Search for the cell housing the specified text and yield its (X, Y) center coordinate. 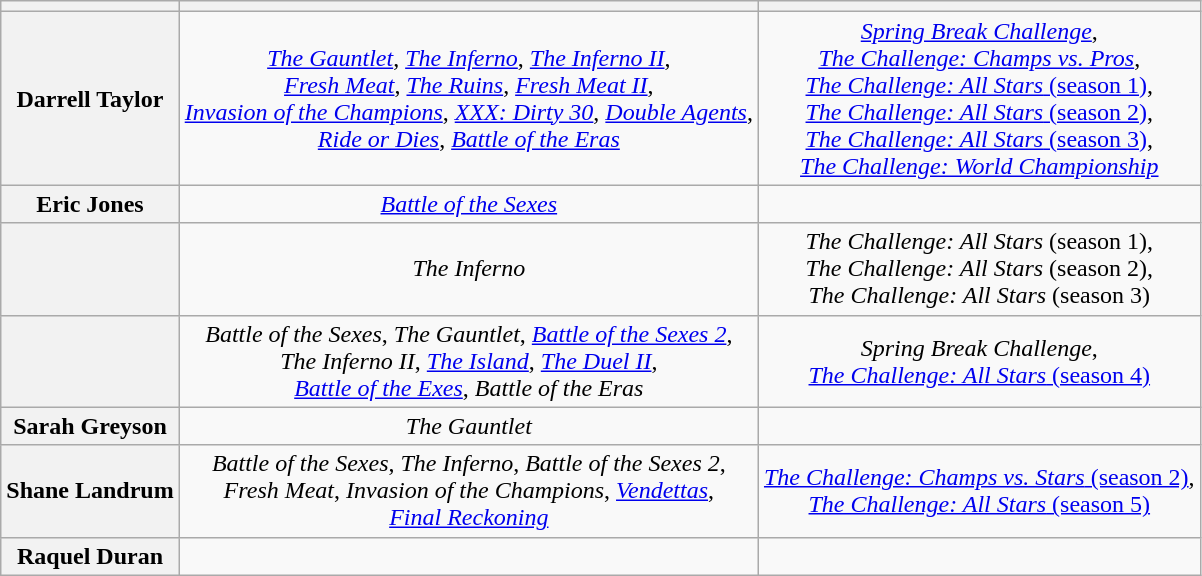
Battle of the Sexes (468, 204)
The Inferno (468, 269)
Raquel Duran (90, 556)
Sarah Greyson (90, 426)
The Gauntlet (468, 426)
Shane Landrum (90, 491)
Battle of the Sexes, The Inferno, Battle of the Sexes 2,Fresh Meat, Invasion of the Champions, Vendettas,Final Reckoning (468, 491)
Spring Break Challenge,The Challenge: All Stars (season 4) (979, 361)
The Challenge: Champs vs. Stars (season 2),The Challenge: All Stars (season 5) (979, 491)
Eric Jones (90, 204)
The Challenge: All Stars (season 1),The Challenge: All Stars (season 2),The Challenge: All Stars (season 3) (979, 269)
Darrell Taylor (90, 98)
Battle of the Sexes, The Gauntlet, Battle of the Sexes 2,The Inferno II, The Island, The Duel II,Battle of the Exes, Battle of the Eras (468, 361)
